For the text-containing cell, return its midpoint in [X, Y] coordinate format. 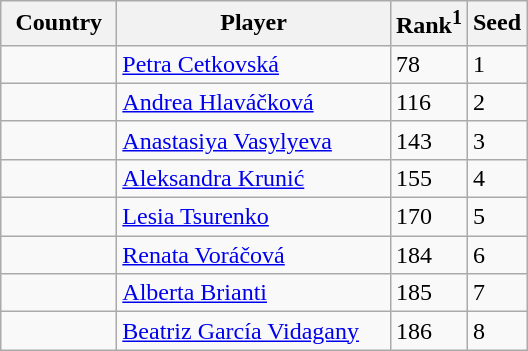
Beatriz García Vidagany [254, 331]
Seed [496, 24]
6 [496, 255]
8 [496, 331]
78 [428, 64]
170 [428, 217]
4 [496, 178]
Rank1 [428, 24]
7 [496, 293]
Country [59, 24]
2 [496, 102]
143 [428, 140]
185 [428, 293]
Aleksandra Krunić [254, 178]
184 [428, 255]
3 [496, 140]
Alberta Brianti [254, 293]
155 [428, 178]
Anastasiya Vasylyeva [254, 140]
186 [428, 331]
1 [496, 64]
Andrea Hlaváčková [254, 102]
Petra Cetkovská [254, 64]
Renata Voráčová [254, 255]
116 [428, 102]
Player [254, 24]
5 [496, 217]
Lesia Tsurenko [254, 217]
